Capture the cell that displays the provided text and extract its [X, Y] central coordinate. 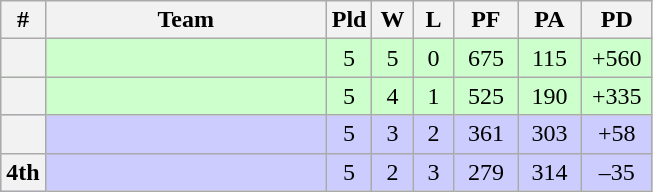
675 [486, 58]
303 [550, 134]
279 [486, 172]
+560 [616, 58]
Team [186, 20]
+58 [616, 134]
# [23, 20]
PF [486, 20]
4 [392, 96]
+335 [616, 96]
1 [434, 96]
525 [486, 96]
PD [616, 20]
115 [550, 58]
190 [550, 96]
314 [550, 172]
W [392, 20]
PA [550, 20]
0 [434, 58]
–35 [616, 172]
Pld [349, 20]
L [434, 20]
4th [23, 172]
361 [486, 134]
